Return the [X, Y] coordinate for the center point of the cell that contains the specified text.  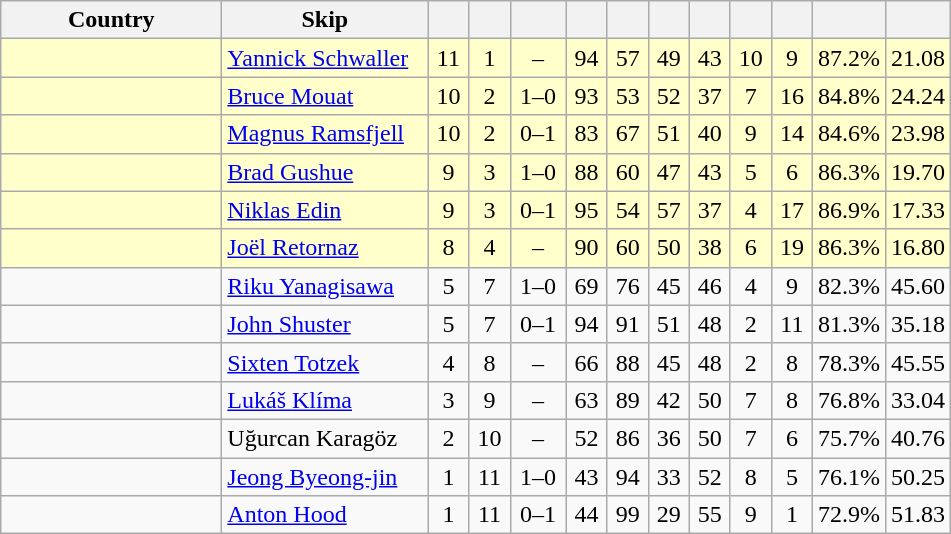
82.3% [848, 286]
Brad Gushue [325, 172]
84.8% [848, 96]
72.9% [848, 515]
Magnus Ramsfjell [325, 134]
90 [586, 248]
42 [668, 400]
Lukáš Klíma [325, 400]
99 [628, 515]
Niklas Edin [325, 210]
33 [668, 477]
51.83 [918, 515]
76.8% [848, 400]
Bruce Mouat [325, 96]
78.3% [848, 362]
54 [628, 210]
47 [668, 172]
76 [628, 286]
19.70 [918, 172]
36 [668, 438]
16.80 [918, 248]
86.9% [848, 210]
40 [710, 134]
55 [710, 515]
Riku Yanagisawa [325, 286]
45.55 [918, 362]
Uğurcan Karagöz [325, 438]
87.2% [848, 58]
44 [586, 515]
83 [586, 134]
35.18 [918, 324]
Jeong Byeong-jin [325, 477]
63 [586, 400]
29 [668, 515]
95 [586, 210]
81.3% [848, 324]
46 [710, 286]
Joël Retornaz [325, 248]
Sixten Totzek [325, 362]
Yannick Schwaller [325, 58]
66 [586, 362]
24.24 [918, 96]
89 [628, 400]
19 [792, 248]
50.25 [918, 477]
21.08 [918, 58]
Country [112, 20]
76.1% [848, 477]
14 [792, 134]
Skip [325, 20]
91 [628, 324]
69 [586, 286]
45.60 [918, 286]
23.98 [918, 134]
53 [628, 96]
33.04 [918, 400]
86 [628, 438]
17.33 [918, 210]
Anton Hood [325, 515]
John Shuster [325, 324]
40.76 [918, 438]
38 [710, 248]
84.6% [848, 134]
16 [792, 96]
67 [628, 134]
93 [586, 96]
17 [792, 210]
75.7% [848, 438]
49 [668, 58]
